Identify which cell holds the provided text, then report its [X, Y] central coordinate. 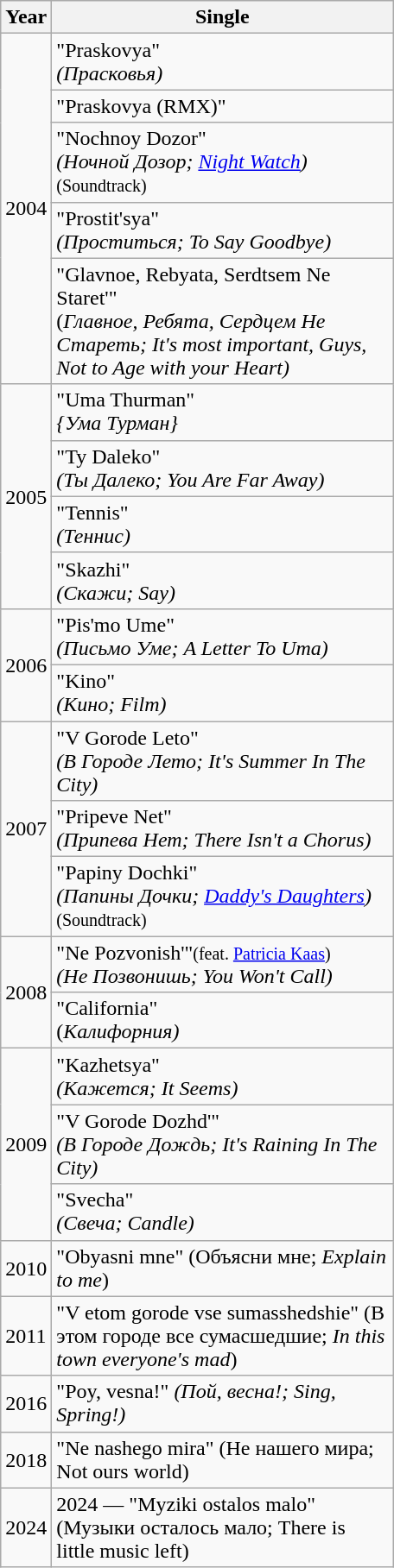
"Poy, vesna!" (Пой, весна!; Sing, Spring!) [223, 1403]
"Papiny Dochki" (Папины Дочки; Daddy's Daughters) (Soundtrack) [223, 897]
"Pripeve Net" (Припева Нет; There Isn't a Chorus) [223, 828]
2006 [26, 664]
Year [26, 17]
"Nochnoy Dozor" (Ночной Дозор; Night Watch) (Soundtrack) [223, 162]
2018 [26, 1460]
2007 [26, 828]
"Ty Daleko" (Ты Далеко; You Are Far Away) [223, 468]
"V etom gorode vse sumasshedshie" (В этом городе все сумасшедшие; In this town everyone's mad) [223, 1336]
"Skazhi" (Скажи; Say) [223, 580]
"California" (Калифорния) [223, 1020]
"Glavnoe, Rebyata, Serdtsem Ne Staret'" (Главное, Ребята, Сердцем Не Стареть; It's most important, Guys, Not to Age with your Heart) [223, 321]
2008 [26, 992]
"Prostit'sya" (Проститься; To Say Goodbye) [223, 230]
"Praskovya" (Прасковья) [223, 62]
2011 [26, 1336]
"V Gorode Dozhd'" (В Городе Дождь; It's Raining In The City) [223, 1144]
"Kazhetsya" (Кажется; It Seems) [223, 1077]
"Obyasni mne" (Объясни мне; Explain to me) [223, 1269]
"Ne nashego mira" (Не нашего мира; Not ours world) [223, 1460]
2005 [26, 496]
2010 [26, 1269]
"V Gorode Leto" (В Городе Лето; It's Summer In The City) [223, 761]
2016 [26, 1403]
Single [223, 17]
"Ne Pozvonish'"(feat. Patricia Kaas) (Не Позвонишь; You Won't Call) [223, 965]
"Uma Thurman" {Ума Турман} [223, 412]
2004 [26, 209]
"Praskovya (RMX)" [223, 106]
2009 [26, 1144]
"Pis'mo Ume" (Письмо Уме; A Letter To Uma) [223, 637]
2024 — "Myziki ostalos malo" (Музыки осталось мало; There is little music left) [223, 1527]
2024 [26, 1527]
"Svecha" (Свеча; Candle) [223, 1212]
"Kino" (Кино; Film) [223, 692]
"Tennis" (Теннис) [223, 525]
